Pinpoint the cell where the given text exists, returning its (X, Y) midpoint coordinate. 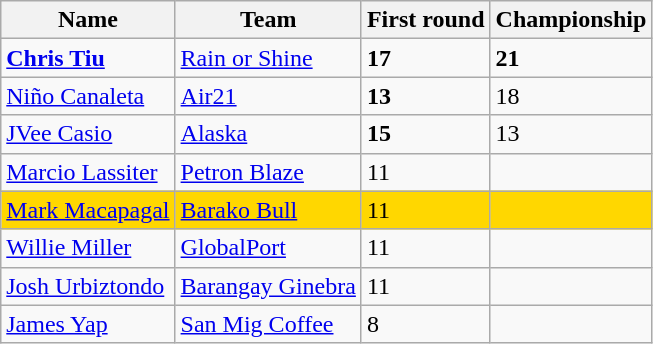
Mark Macapagal (88, 210)
Alaska (268, 134)
Rain or Shine (268, 58)
Josh Urbiztondo (88, 286)
21 (571, 58)
Championship (571, 20)
Barangay Ginebra (268, 286)
Chris Tiu (88, 58)
Name (88, 20)
Marcio Lassiter (88, 172)
GlobalPort (268, 248)
Niño Canaleta (88, 96)
JVee Casio (88, 134)
8 (426, 324)
Barako Bull (268, 210)
First round (426, 20)
James Yap (88, 324)
Team (268, 20)
15 (426, 134)
Air21 (268, 96)
San Mig Coffee (268, 324)
18 (571, 96)
Petron Blaze (268, 172)
17 (426, 58)
Willie Miller (88, 248)
